Extract the (x, y) coordinate from the center of the cell holding the provided text.  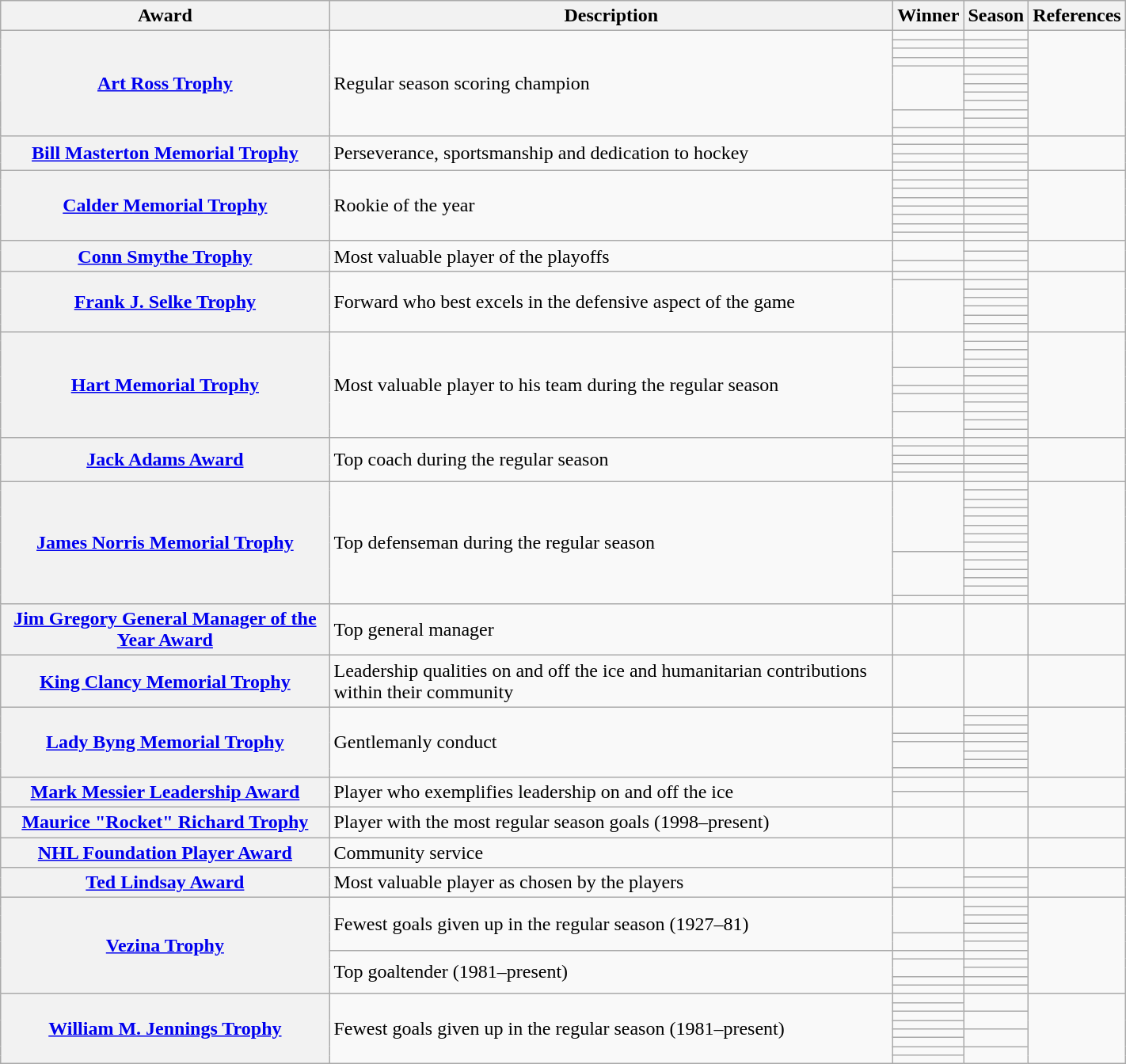
Gentlemanly conduct (611, 742)
Leadership qualities on and off the ice and humanitarian contributions within their community (611, 681)
Winner (928, 16)
Regular season scoring champion (611, 84)
Top coach during the regular season (611, 459)
Hart Memorial Trophy (165, 385)
References (1077, 16)
Community service (611, 853)
Top defenseman during the regular season (611, 543)
Bill Masterton Memorial Trophy (165, 154)
Forward who best excels in the defensive aspect of the game (611, 301)
Most valuable player as chosen by the players (611, 883)
NHL Foundation Player Award (165, 853)
William M. Jennings Trophy (165, 1028)
Fewest goals given up in the regular season (1981–present) (611, 1028)
Perseverance, sportsmanship and dedication to hockey (611, 154)
Mark Messier Leadership Award (165, 792)
Most valuable player of the playoffs (611, 256)
Top general manager (611, 630)
Fewest goals given up in the regular season (1927–81) (611, 924)
Most valuable player to his team during the regular season (611, 385)
Season (996, 16)
Vezina Trophy (165, 946)
Lady Byng Memorial Trophy (165, 742)
Top goaltender (1981–present) (611, 972)
Player who exemplifies leadership on and off the ice (611, 792)
Art Ross Trophy (165, 84)
Rookie of the year (611, 206)
Conn Smythe Trophy (165, 256)
King Clancy Memorial Trophy (165, 681)
Frank J. Selke Trophy (165, 301)
Jim Gregory General Manager of the Year Award (165, 630)
Calder Memorial Trophy (165, 206)
Player with the most regular season goals (1998–present) (611, 822)
Description (611, 16)
Jack Adams Award (165, 459)
Maurice "Rocket" Richard Trophy (165, 822)
Award (165, 16)
James Norris Memorial Trophy (165, 543)
Ted Lindsay Award (165, 883)
